Output the (X, Y) coordinate of the center of the cell containing the given text.  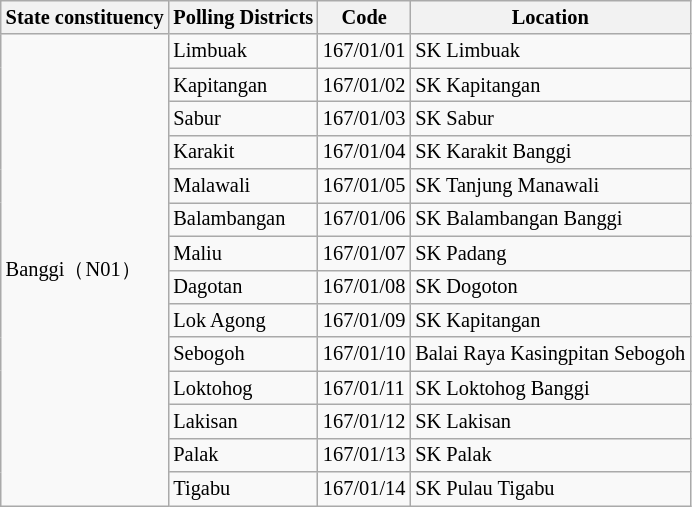
167/01/13 (364, 455)
167/01/07 (364, 253)
State constituency (85, 17)
Limbuak (243, 51)
Banggi（N01） (85, 270)
SK Tanjung Manawali (550, 186)
167/01/03 (364, 118)
SK Karakit Banggi (550, 152)
167/01/08 (364, 287)
Lakisan (243, 421)
167/01/14 (364, 489)
Tigabu (243, 489)
Kapitangan (243, 85)
SK Balambangan Banggi (550, 219)
167/01/05 (364, 186)
Malawali (243, 186)
167/01/11 (364, 388)
167/01/09 (364, 320)
Balambangan (243, 219)
Maliu (243, 253)
SK Palak (550, 455)
Lok Agong (243, 320)
167/01/02 (364, 85)
SK Loktohog Banggi (550, 388)
167/01/12 (364, 421)
SK Pulau Tigabu (550, 489)
Sabur (243, 118)
Location (550, 17)
SK Padang (550, 253)
Loktohog (243, 388)
167/01/01 (364, 51)
SK Sabur (550, 118)
167/01/06 (364, 219)
Balai Raya Kasingpitan Sebogoh (550, 354)
SK Lakisan (550, 421)
Code (364, 17)
Palak (243, 455)
167/01/04 (364, 152)
SK Limbuak (550, 51)
Sebogoh (243, 354)
Polling Districts (243, 17)
167/01/10 (364, 354)
Dagotan (243, 287)
SK Dogoton (550, 287)
Karakit (243, 152)
